Locate the cell with the specified text and output its [X, Y] center coordinate. 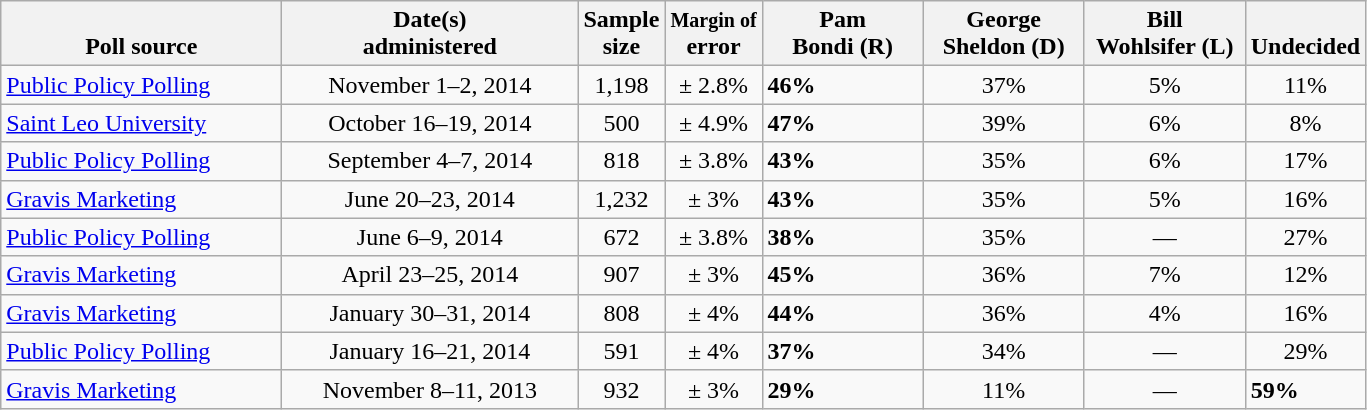
GeorgeSheldon (D) [1004, 34]
500 [622, 123]
808 [622, 313]
± 4.9% [714, 123]
1,198 [622, 85]
4% [1164, 313]
47% [842, 123]
8% [1305, 123]
± 2.8% [714, 85]
45% [842, 275]
591 [622, 351]
BillWohlsifer (L) [1164, 34]
October 16–19, 2014 [430, 123]
59% [1305, 389]
November 8–11, 2013 [430, 389]
1,232 [622, 199]
38% [842, 237]
January 30–31, 2014 [430, 313]
7% [1164, 275]
Poll source [142, 34]
17% [1305, 161]
907 [622, 275]
46% [842, 85]
April 23–25, 2014 [430, 275]
June 20–23, 2014 [430, 199]
34% [1004, 351]
PamBondi (R) [842, 34]
Date(s)administered [430, 34]
November 1–2, 2014 [430, 85]
12% [1305, 275]
September 4–7, 2014 [430, 161]
Undecided [1305, 34]
818 [622, 161]
Saint Leo University [142, 123]
672 [622, 237]
Margin oferror [714, 34]
27% [1305, 237]
39% [1004, 123]
932 [622, 389]
44% [842, 313]
Samplesize [622, 34]
June 6–9, 2014 [430, 237]
January 16–21, 2014 [430, 351]
